Output the (x, y) coordinate of the center of the cell containing the given text.  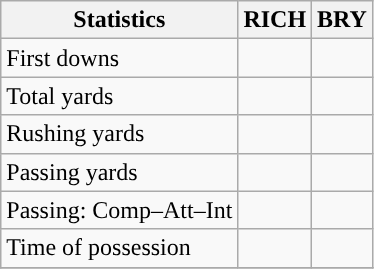
Rushing yards (120, 134)
Statistics (120, 20)
Passing yards (120, 172)
Time of possession (120, 248)
BRY (342, 20)
Passing: Comp–Att–Int (120, 210)
RICH (275, 20)
Total yards (120, 96)
First downs (120, 58)
